Return the [x, y] coordinate for the center point of the cell that contains the specified text.  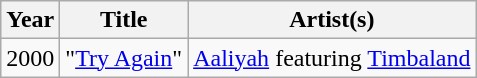
2000 [30, 58]
"Try Again" [124, 58]
Aaliyah featuring Timbaland [332, 58]
Artist(s) [332, 20]
Year [30, 20]
Title [124, 20]
